Output the [x, y] coordinate of the center of the cell containing the given text.  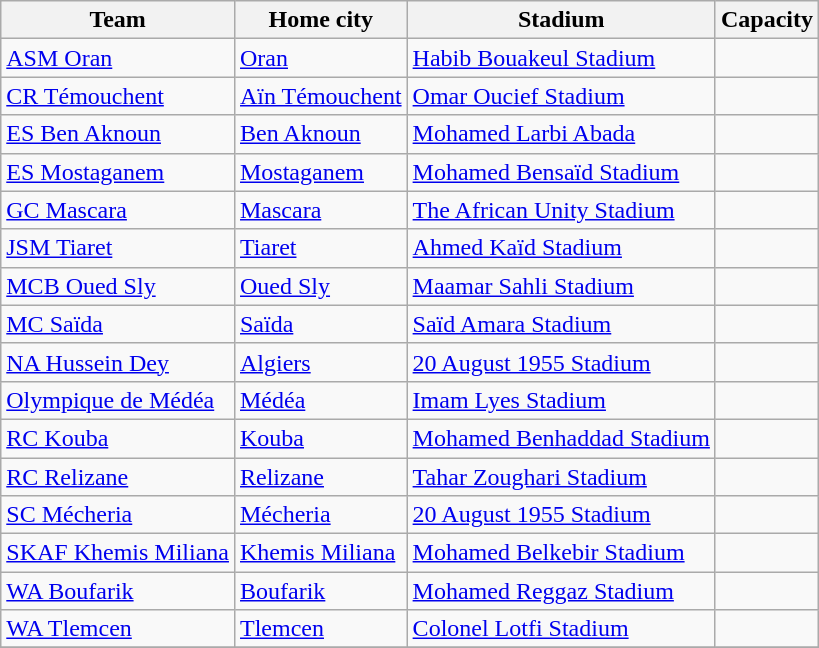
Home city [320, 20]
Maamar Sahli Stadium [561, 286]
ES Mostaganem [118, 172]
RC Relizane [118, 477]
Saïd Amara Stadium [561, 324]
ASM Oran [118, 58]
Kouba [320, 438]
Team [118, 20]
WA Tlemcen [118, 629]
Ben Aknoun [320, 134]
Mohamed Bensaïd Stadium [561, 172]
Saïda [320, 324]
MC Saïda [118, 324]
Colonel Lotfi Stadium [561, 629]
The African Unity Stadium [561, 210]
Mohamed Reggaz Stadium [561, 591]
CR Témouchent [118, 96]
Médéa [320, 400]
JSM Tiaret [118, 248]
Mohamed Larbi Abada [561, 134]
Capacity [766, 20]
Olympique de Médéa [118, 400]
Boufarik [320, 591]
Ahmed Kaïd Stadium [561, 248]
Relizane [320, 477]
Omar Oucief Stadium [561, 96]
Mascara [320, 210]
Mohamed Benhaddad Stadium [561, 438]
SC Mécheria [118, 515]
NA Hussein Dey [118, 362]
Oran [320, 58]
Tahar Zoughari Stadium [561, 477]
ES Ben Aknoun [118, 134]
Tiaret [320, 248]
MCB Oued Sly [118, 286]
Mostaganem [320, 172]
Khemis Miliana [320, 553]
Tlemcen [320, 629]
Habib Bouakeul Stadium [561, 58]
Aïn Témouchent [320, 96]
RC Kouba [118, 438]
SKAF Khemis Miliana [118, 553]
Mécheria [320, 515]
Algiers [320, 362]
Mohamed Belkebir Stadium [561, 553]
WA Boufarik [118, 591]
GC Mascara [118, 210]
Stadium [561, 20]
Imam Lyes Stadium [561, 400]
Oued Sly [320, 286]
